Locate the cell with the specified text and output its [X, Y] center coordinate. 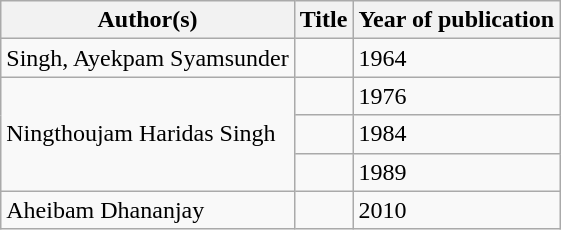
Ningthoujam Haridas Singh [148, 134]
1989 [456, 172]
1964 [456, 58]
Singh, Ayekpam Syamsunder [148, 58]
Year of publication [456, 20]
Title [324, 20]
Aheibam Dhananjay [148, 210]
Author(s) [148, 20]
1984 [456, 134]
1976 [456, 96]
2010 [456, 210]
